Provide the [X, Y] coordinate of the cell's center where the given text is located.  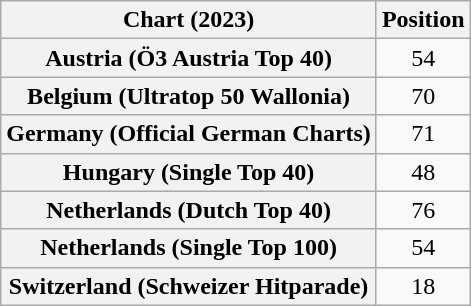
Hungary (Single Top 40) [189, 172]
Netherlands (Dutch Top 40) [189, 210]
71 [423, 134]
Belgium (Ultratop 50 Wallonia) [189, 96]
Netherlands (Single Top 100) [189, 248]
Austria (Ö3 Austria Top 40) [189, 58]
Chart (2023) [189, 20]
Germany (Official German Charts) [189, 134]
18 [423, 286]
48 [423, 172]
76 [423, 210]
Switzerland (Schweizer Hitparade) [189, 286]
70 [423, 96]
Position [423, 20]
